Extract the (X, Y) coordinate from the center of the cell holding the provided text.  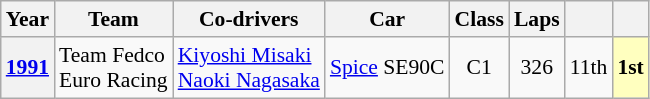
Year (28, 19)
1st (630, 68)
Car (388, 19)
326 (537, 68)
Kiyoshi MisakiNaoki Nagasaka (249, 68)
Class (480, 19)
1991 (28, 68)
Spice SE90C (388, 68)
Co-drivers (249, 19)
Team (114, 19)
C1 (480, 68)
11th (589, 68)
Team Fedco Euro Racing (114, 68)
Laps (537, 19)
